Output the (X, Y) coordinate of the center of the cell containing the given text.  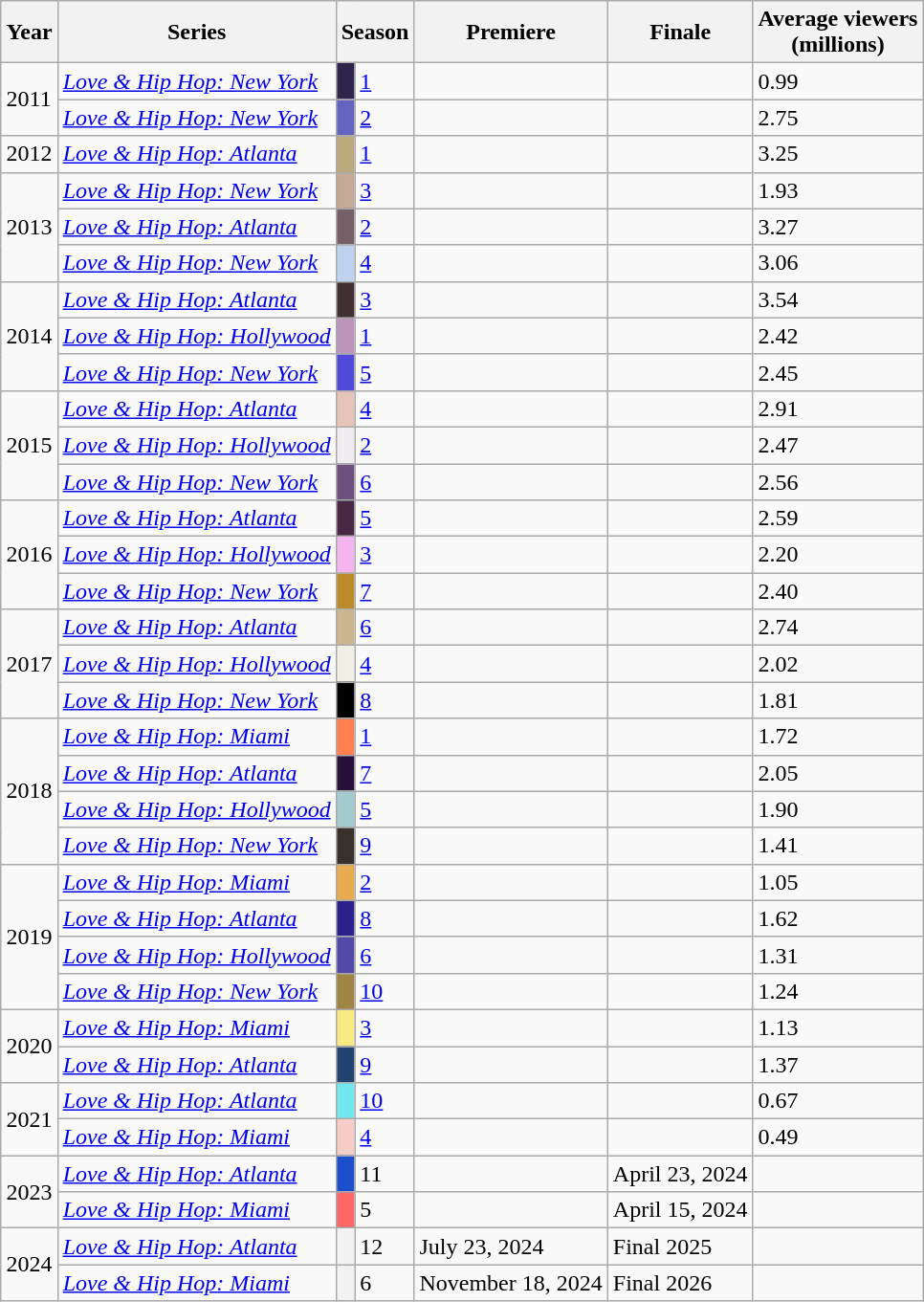
3.25 (838, 154)
3.27 (838, 227)
3.06 (838, 263)
Series (197, 33)
11 (385, 1174)
Final 2025 (680, 1247)
2014 (29, 336)
1.72 (838, 737)
1.81 (838, 700)
2024 (29, 1265)
2013 (29, 227)
1.05 (838, 882)
1.62 (838, 918)
2018 (29, 791)
2.02 (838, 664)
2023 (29, 1192)
1.13 (838, 1027)
Premiere (511, 33)
2.56 (838, 481)
2019 (29, 937)
1.41 (838, 846)
12 (385, 1247)
2.91 (838, 408)
0.67 (838, 1101)
Year (29, 33)
1.93 (838, 190)
2.75 (838, 118)
April 23, 2024 (680, 1174)
Season (375, 33)
0.99 (838, 81)
Average viewers(millions) (838, 33)
1.24 (838, 991)
July 23, 2024 (511, 1247)
2.20 (838, 555)
April 15, 2024 (680, 1210)
2015 (29, 445)
2011 (29, 99)
1.37 (838, 1065)
Finale (680, 33)
2.74 (838, 628)
2.05 (838, 773)
2012 (29, 154)
1.31 (838, 955)
2.59 (838, 519)
0.49 (838, 1137)
2020 (29, 1046)
2017 (29, 664)
November 18, 2024 (511, 1283)
2021 (29, 1119)
1.90 (838, 809)
2.45 (838, 372)
2.42 (838, 336)
2.47 (838, 445)
2016 (29, 555)
2.40 (838, 591)
3.54 (838, 299)
Final 2026 (680, 1283)
